Extract the (X, Y) coordinate from the center of the cell holding the provided text.  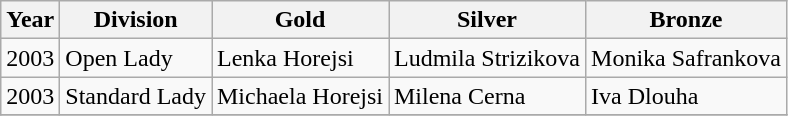
Monika Safrankova (686, 58)
Division (136, 20)
Silver (486, 20)
Lenka Horejsi (300, 58)
Standard Lady (136, 96)
Iva Dlouha (686, 96)
Bronze (686, 20)
Gold (300, 20)
Year (30, 20)
Open Lady (136, 58)
Ludmila Strizikova (486, 58)
Milena Cerna (486, 96)
Michaela Horejsi (300, 96)
